From the cell containing the given text, extract its center point as (X, Y) coordinate. 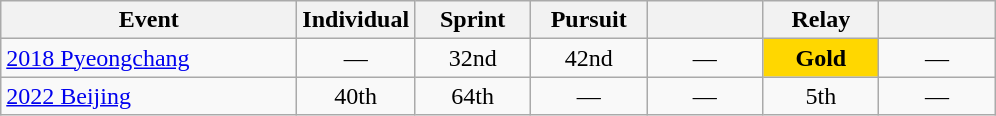
Gold (821, 58)
32nd (473, 58)
40th (356, 96)
42nd (589, 58)
64th (473, 96)
Event (149, 20)
Pursuit (589, 20)
Individual (356, 20)
Relay (821, 20)
Sprint (473, 20)
5th (821, 96)
2022 Beijing (149, 96)
2018 Pyeongchang (149, 58)
